Extract the (X, Y) coordinate from the center of the cell holding the provided text.  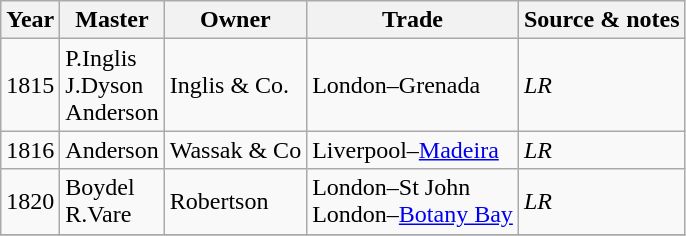
Master (112, 20)
Trade (413, 20)
BoydelR.Vare (112, 202)
Source & notes (602, 20)
1820 (30, 202)
London–Grenada (413, 85)
Robertson (235, 202)
1816 (30, 150)
P.InglisJ.DysonAnderson (112, 85)
Owner (235, 20)
Inglis & Co. (235, 85)
Liverpool–Madeira (413, 150)
London–St JohnLondon–Botany Bay (413, 202)
Year (30, 20)
Wassak & Co (235, 150)
1815 (30, 85)
Anderson (112, 150)
